Pinpoint the cell where the given text exists, returning its [X, Y] midpoint coordinate. 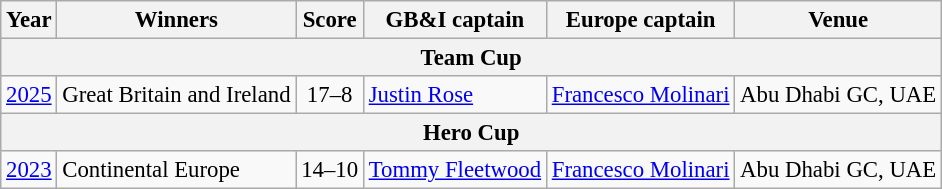
Hero Cup [472, 133]
Venue [838, 20]
Justin Rose [454, 95]
GB&I captain [454, 20]
Tommy Fleetwood [454, 170]
14–10 [330, 170]
Winners [176, 20]
Europe captain [640, 20]
Year [29, 20]
Great Britain and Ireland [176, 95]
Continental Europe [176, 170]
Score [330, 20]
2023 [29, 170]
Team Cup [472, 58]
2025 [29, 95]
17–8 [330, 95]
